Output the [X, Y] coordinate of the center of the cell containing the given text.  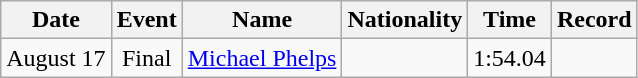
Michael Phelps [262, 58]
Final [146, 58]
Nationality [405, 20]
Name [262, 20]
Record [594, 20]
Event [146, 20]
Date [56, 20]
August 17 [56, 58]
1:54.04 [510, 58]
Time [510, 20]
